Determine the [x, y] coordinate at the center of the cell enclosing the given text.  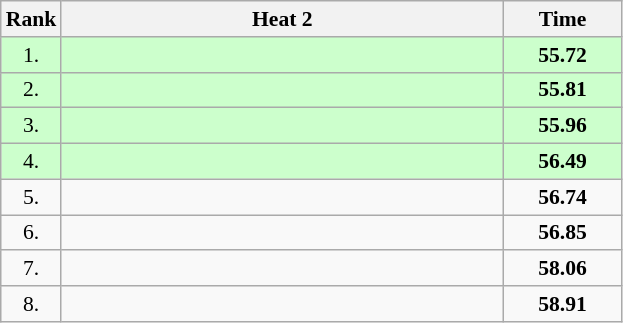
Time [562, 19]
3. [32, 126]
4. [32, 162]
2. [32, 90]
5. [32, 197]
56.74 [562, 197]
55.96 [562, 126]
1. [32, 55]
6. [32, 233]
56.49 [562, 162]
Rank [32, 19]
55.72 [562, 55]
7. [32, 269]
58.06 [562, 269]
55.81 [562, 90]
Heat 2 [282, 19]
58.91 [562, 304]
56.85 [562, 233]
8. [32, 304]
